Return [x, y] of the center of cell containing provided text 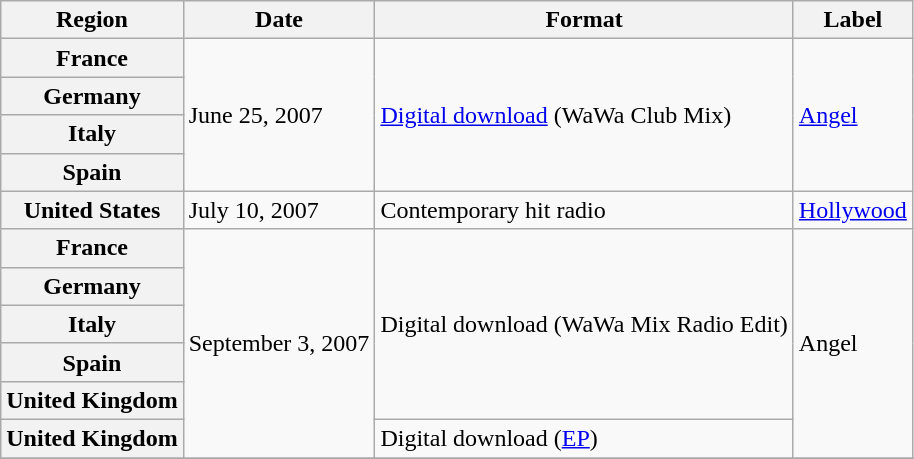
Hollywood [852, 210]
Digital download (WaWa Mix Radio Edit) [584, 324]
Region [92, 20]
Date [279, 20]
Digital download (WaWa Club Mix) [584, 115]
June 25, 2007 [279, 115]
July 10, 2007 [279, 210]
Format [584, 20]
September 3, 2007 [279, 343]
Contemporary hit radio [584, 210]
United States [92, 210]
Label [852, 20]
Digital download (EP) [584, 438]
